Determine the [x, y] coordinate at the center of the cell enclosing the given text.  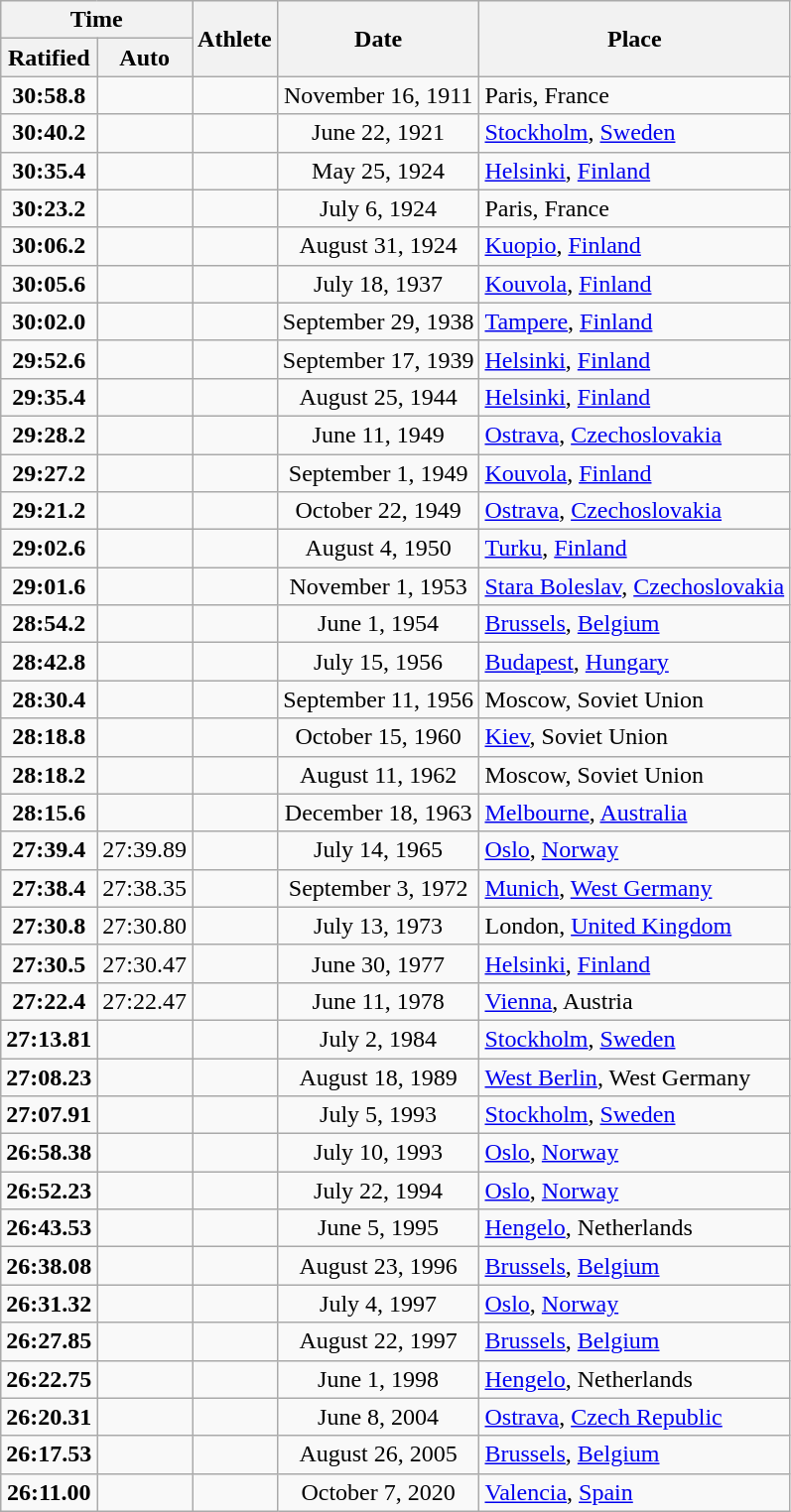
October 7, 2020 [378, 1492]
November 1, 1953 [378, 586]
Melbourne, Australia [635, 813]
December 18, 1963 [378, 813]
29:02.6 [50, 549]
Ratified [50, 58]
June 11, 1978 [378, 1001]
28:42.8 [50, 662]
28:30.4 [50, 699]
Valencia, Spain [635, 1492]
26:11.00 [50, 1492]
26:43.53 [50, 1228]
October 22, 1949 [378, 511]
May 25, 1924 [378, 171]
Ostrava, Czech Republic [635, 1417]
Kiev, Soviet Union [635, 737]
Kuopio, Finland [635, 246]
June 22, 1921 [378, 133]
Turku, Finland [635, 549]
Stara Boleslav, Czechoslovakia [635, 586]
26:52.23 [50, 1191]
June 1, 1954 [378, 624]
29:28.2 [50, 435]
July 2, 1984 [378, 1039]
October 15, 1960 [378, 737]
30:23.2 [50, 208]
27:13.81 [50, 1039]
27:39.4 [50, 850]
28:18.8 [50, 737]
August 26, 2005 [378, 1454]
Munich, West Germany [635, 888]
September 29, 1938 [378, 321]
September 11, 1956 [378, 699]
29:27.2 [50, 473]
27:08.23 [50, 1076]
West Berlin, West Germany [635, 1076]
30:06.2 [50, 246]
August 25, 1944 [378, 397]
July 22, 1994 [378, 1191]
27:39.89 [145, 850]
27:30.5 [50, 963]
26:31.32 [50, 1304]
August 11, 1962 [378, 775]
30:02.0 [50, 321]
30:40.2 [50, 133]
July 13, 1973 [378, 926]
30:05.6 [50, 284]
Time [97, 20]
August 18, 1989 [378, 1076]
June 5, 1995 [378, 1228]
Date [378, 39]
November 16, 1911 [378, 95]
Auto [145, 58]
27:38.4 [50, 888]
Athlete [235, 39]
26:38.08 [50, 1266]
July 14, 1965 [378, 850]
28:18.2 [50, 775]
June 1, 1998 [378, 1379]
26:22.75 [50, 1379]
Vienna, Austria [635, 1001]
August 22, 1997 [378, 1341]
July 4, 1997 [378, 1304]
July 6, 1924 [378, 208]
September 3, 1972 [378, 888]
Place [635, 39]
27:07.91 [50, 1115]
June 11, 1949 [378, 435]
28:15.6 [50, 813]
30:35.4 [50, 171]
26:20.31 [50, 1417]
27:22.47 [145, 1001]
July 10, 1993 [378, 1153]
30:58.8 [50, 95]
29:21.2 [50, 511]
Tampere, Finland [635, 321]
August 4, 1950 [378, 549]
29:52.6 [50, 359]
Budapest, Hungary [635, 662]
June 30, 1977 [378, 963]
27:22.4 [50, 1001]
September 17, 1939 [378, 359]
August 31, 1924 [378, 246]
August 23, 1996 [378, 1266]
London, United Kingdom [635, 926]
July 5, 1993 [378, 1115]
27:30.8 [50, 926]
September 1, 1949 [378, 473]
29:01.6 [50, 586]
June 8, 2004 [378, 1417]
28:54.2 [50, 624]
July 18, 1937 [378, 284]
27:30.47 [145, 963]
26:17.53 [50, 1454]
27:30.80 [145, 926]
26:58.38 [50, 1153]
July 15, 1956 [378, 662]
26:27.85 [50, 1341]
29:35.4 [50, 397]
27:38.35 [145, 888]
